Return the [X, Y] coordinate for the center point of the cell that contains the specified text.  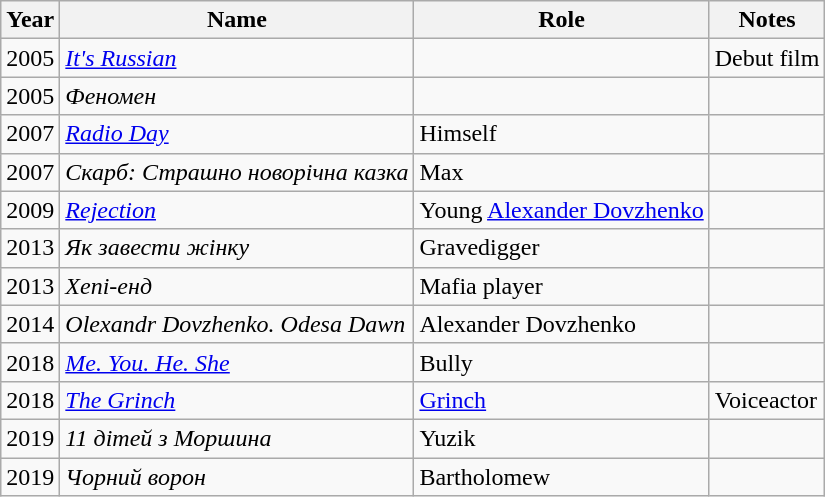
Debut film [767, 58]
It's Russian [237, 58]
Феномен [237, 96]
11 дітей з Моршина [237, 438]
Young Alexander Dovzhenko [562, 210]
Mafia player [562, 286]
Role [562, 20]
Yuzik [562, 438]
Name [237, 20]
Gravedigger [562, 248]
Notes [767, 20]
Хепі-енд [237, 286]
Rejection [237, 210]
2009 [30, 210]
Bully [562, 362]
Olexandr Dovzhenko. Odesa Dawn [237, 324]
Скарб: Страшно новорічна казка [237, 172]
Radio Day [237, 134]
Alexander Dovzhenko [562, 324]
Grinch [562, 400]
Max [562, 172]
Me. You. He. She [237, 362]
2014 [30, 324]
Bartholomew [562, 477]
Himself [562, 134]
Year [30, 20]
Як завести жінку [237, 248]
The Grinch [237, 400]
Чорний ворон [237, 477]
Voiceactor [767, 400]
